Output the [x, y] coordinate of the center of the cell containing the given text.  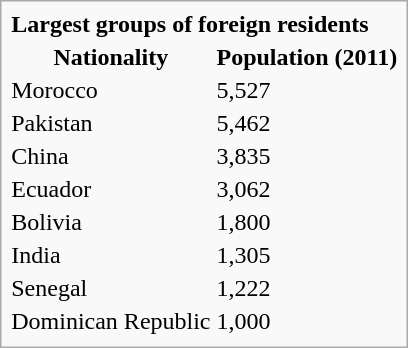
Morocco [111, 90]
3,062 [307, 189]
India [111, 255]
Bolivia [111, 222]
Dominican Republic [111, 321]
Largest groups of foreign residents [204, 24]
1,000 [307, 321]
1,305 [307, 255]
5,462 [307, 123]
Population (2011) [307, 57]
Pakistan [111, 123]
5,527 [307, 90]
Nationality [111, 57]
3,835 [307, 156]
Ecuador [111, 189]
1,800 [307, 222]
China [111, 156]
Senegal [111, 288]
1,222 [307, 288]
